Capture the cell that displays the provided text and extract its [x, y] central coordinate. 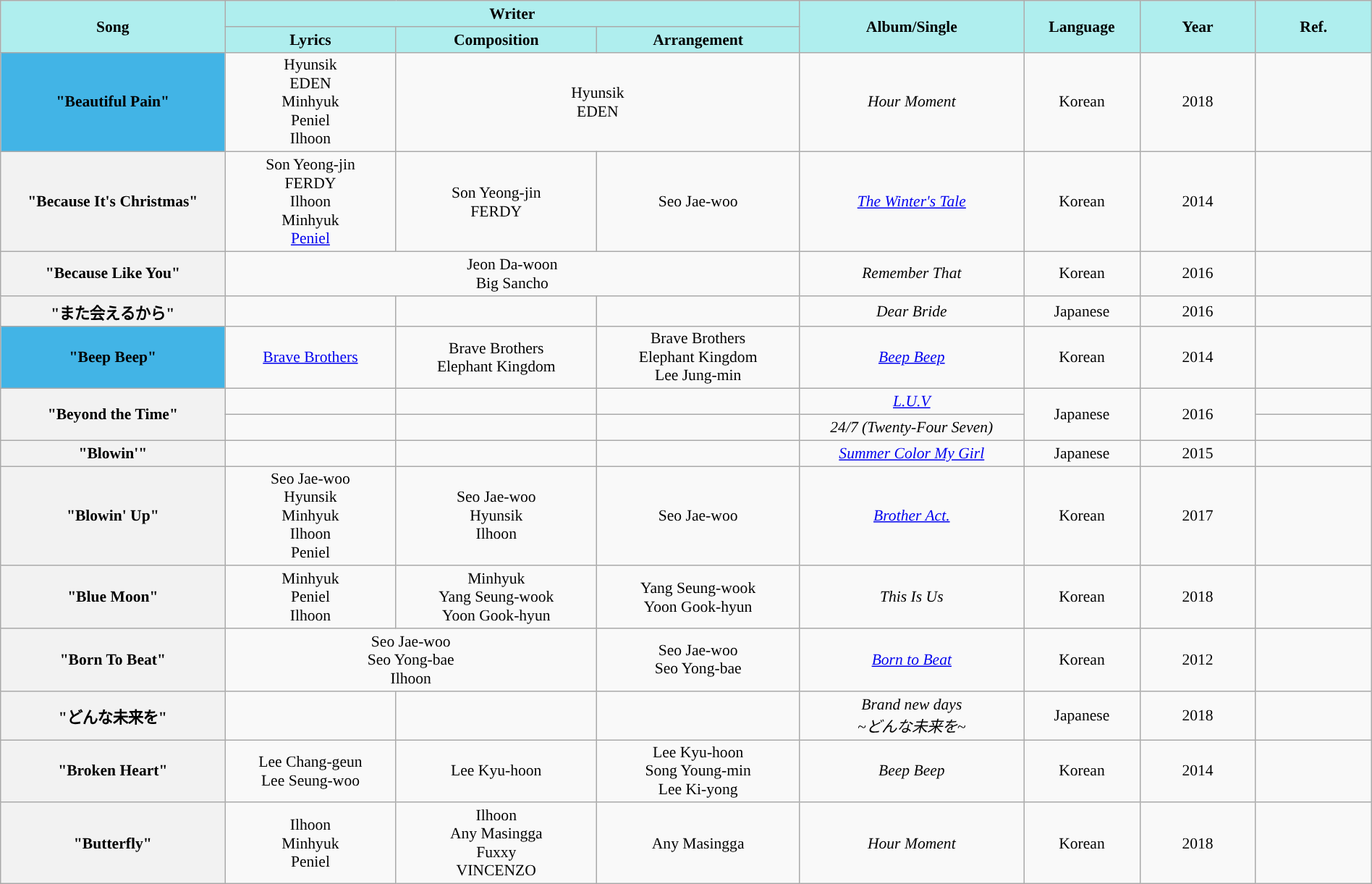
Seo Jae-wooHyunsikMinhyukIlhoonPeniel [310, 516]
Brave Brothers [310, 358]
"Blowin'" [113, 453]
Brother Act. [912, 516]
Lee Kyu-hoonSong Young-minLee Ki-yong [698, 772]
"どんな未来を" [113, 715]
Song [113, 26]
Brand new days ~どんな未来を~ [912, 715]
Remember That [912, 274]
Language [1082, 26]
Album/Single [912, 26]
"Because It's Christmas" [113, 202]
24/7 (Twenty-Four Seven) [912, 427]
Jeon Da-woonBig Sancho [512, 274]
2015 [1198, 453]
Composition [496, 39]
"また会えるから" [113, 311]
Any Masingga [698, 843]
Born to Beat [912, 660]
"Beep Beep" [113, 358]
Year [1198, 26]
Ref. [1313, 26]
HyunsikEDENMinhyukPenielIlhoon [310, 102]
Writer [512, 14]
"Beautiful Pain" [113, 102]
Lee Chang-geunLee Seung-woo [310, 772]
2017 [1198, 516]
Son Yeong-jinFERDY [496, 202]
Son Yeong-jinFERDYIlhoonMinhyukPeniel [310, 202]
2012 [1198, 660]
"Broken Heart" [113, 772]
"Blue Moon" [113, 597]
Yang Seung-wookYoon Gook-hyun [698, 597]
Seo Jae-wooSeo Yong-bae [698, 660]
"Butterfly" [113, 843]
The Winter's Tale [912, 202]
Brave BrothersElephant KingdomLee Jung-min [698, 358]
Seo Jae-wooSeo Yong-baeIlhoon [411, 660]
"Born To Beat" [113, 660]
"Because Like You" [113, 274]
Brave BrothersElephant Kingdom [496, 358]
This Is Us [912, 597]
Dear Bride [912, 311]
HyunsikEDEN [598, 102]
Seo Jae-wooHyunsikIlhoon [496, 516]
MinhyukYang Seung-wookYoon Gook-hyun [496, 597]
IlhoonAny MasinggaFuxxyVINCENZO [496, 843]
"Beyond the Time" [113, 414]
L.U.V [912, 402]
Summer Color My Girl [912, 453]
IlhoonMinhyukPeniel [310, 843]
Lyrics [310, 39]
Arrangement [698, 39]
"Blowin' Up" [113, 516]
Lee Kyu-hoon [496, 772]
MinhyukPenielIlhoon [310, 597]
